Determine the (X, Y) coordinate at the center of the cell enclosing the given text.  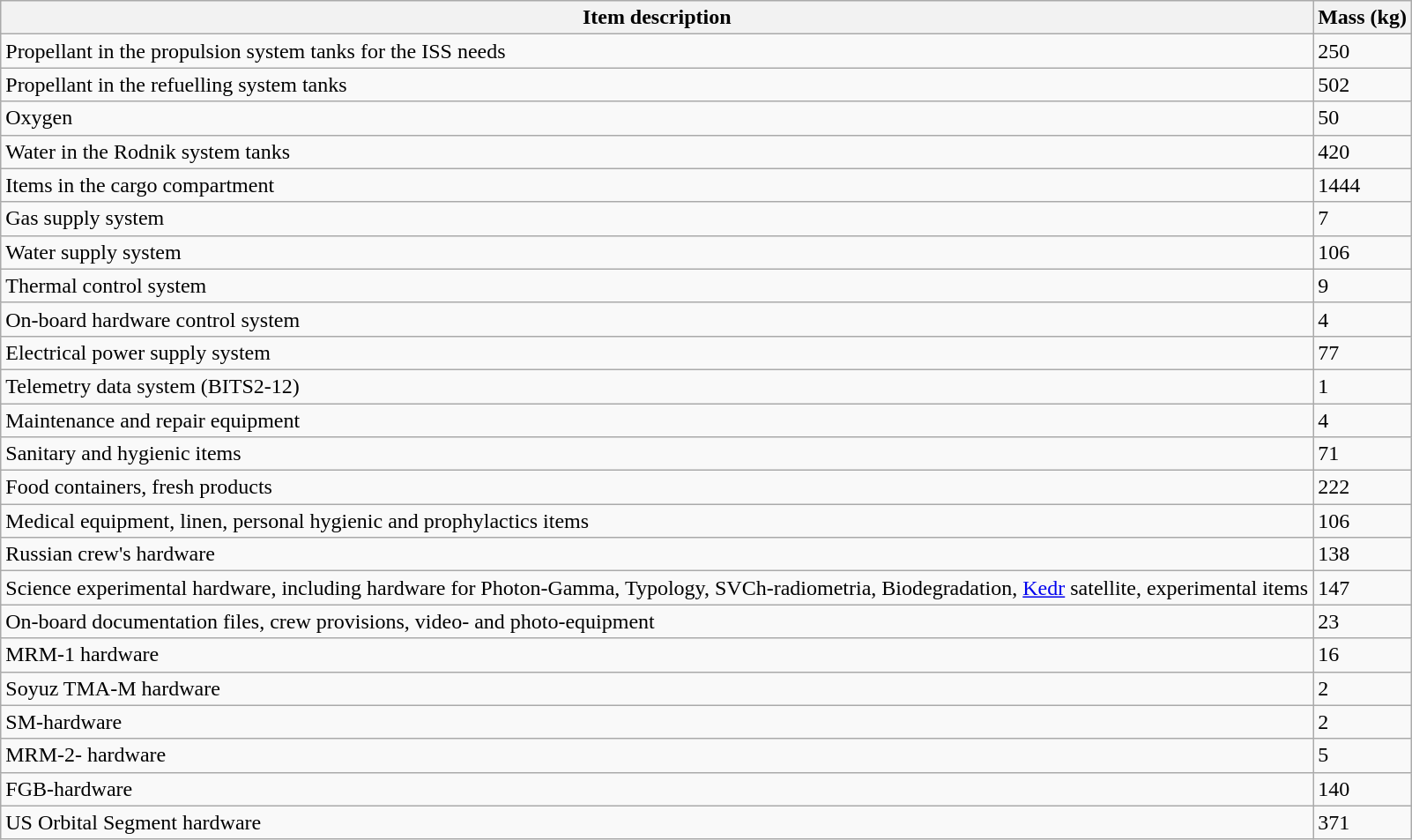
FGB-hardware (658, 789)
Oxygen (658, 118)
16 (1363, 655)
71 (1363, 454)
Items in the cargo compartment (658, 185)
7 (1363, 219)
MRM-2- hardware (658, 755)
420 (1363, 152)
Soyuz TMA-M hardware (658, 688)
Water in the Rodnik system tanks (658, 152)
Propellant in the propulsion system tanks for the ISS needs (658, 51)
5 (1363, 755)
9 (1363, 286)
77 (1363, 353)
Gas supply system (658, 219)
On-board documentation files, crew provisions, video- and photo-equipment (658, 621)
Telemetry data system (BITS2-12) (658, 386)
138 (1363, 554)
Item description (658, 18)
Medical equipment, linen, personal hygienic and prophylactics items (658, 521)
371 (1363, 822)
Propellant in the refuelling system tanks (658, 85)
Food containers, fresh products (658, 487)
Mass (kg) (1363, 18)
Maintenance and repair equipment (658, 420)
Water supply system (658, 252)
502 (1363, 85)
Sanitary and hygienic items (658, 454)
Russian crew's hardware (658, 554)
MRM-1 hardware (658, 655)
US Orbital Segment hardware (658, 822)
On-board hardware control system (658, 319)
Science experimental hardware, including hardware for Photon-Gamma, Typology, SVCh-radiometria, Biodegradation, Kedr satellite, experimental items (658, 588)
1444 (1363, 185)
140 (1363, 789)
250 (1363, 51)
147 (1363, 588)
SM-hardware (658, 722)
23 (1363, 621)
222 (1363, 487)
1 (1363, 386)
Thermal control system (658, 286)
Electrical power supply system (658, 353)
50 (1363, 118)
